Provide the [X, Y] coordinate of the cell's center where the given text is located.  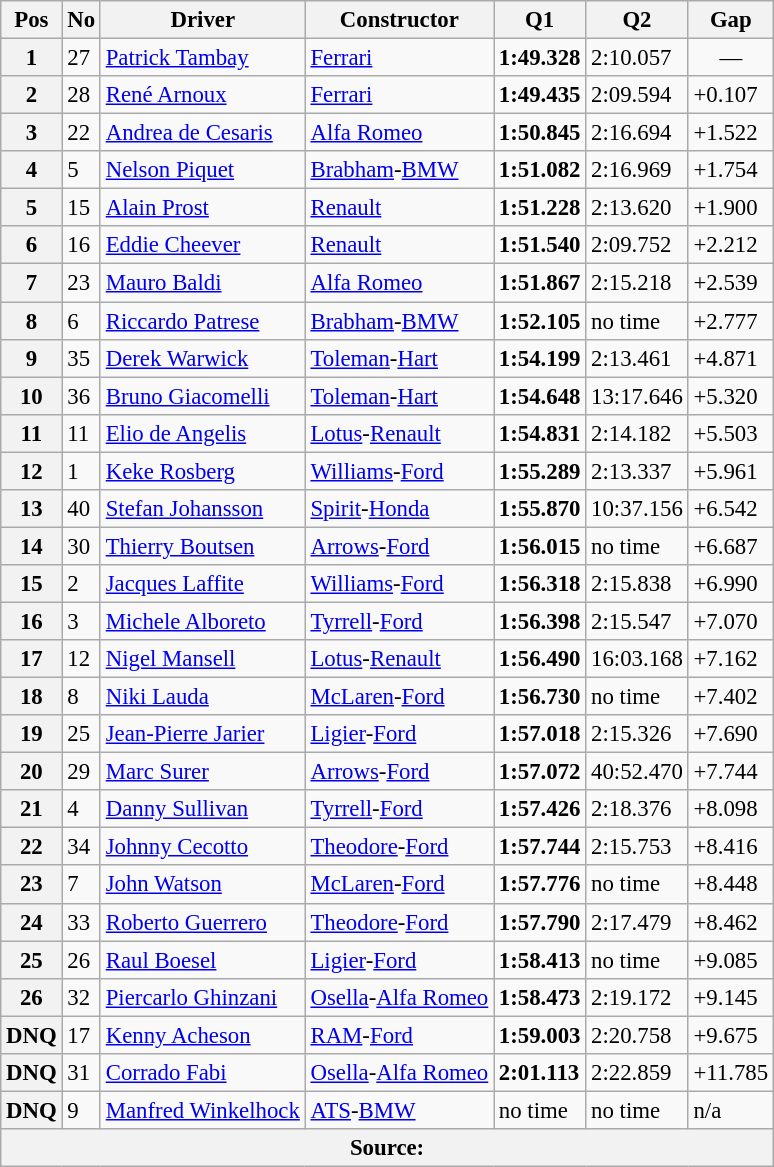
2:16.694 [637, 133]
+2.777 [730, 321]
34 [81, 847]
n/a [730, 1110]
Andrea de Cesaris [202, 133]
21 [32, 809]
19 [32, 734]
1:59.003 [540, 1035]
2:15.838 [637, 584]
1:49.435 [540, 95]
2:13.337 [637, 471]
+9.085 [730, 960]
ATS-BMW [399, 1110]
Nelson Piquet [202, 170]
2:15.547 [637, 621]
2:16.969 [637, 170]
+5.503 [730, 433]
2:20.758 [637, 1035]
+8.098 [730, 809]
Derek Warwick [202, 358]
Q1 [540, 20]
1:58.413 [540, 960]
Keke Rosberg [202, 471]
+9.145 [730, 997]
+7.744 [730, 772]
Johnny Cecotto [202, 847]
10 [32, 396]
16:03.168 [637, 659]
2:09.594 [637, 95]
+5.320 [730, 396]
1:51.228 [540, 208]
2:14.182 [637, 433]
RAM-Ford [399, 1035]
30 [81, 546]
Constructor [399, 20]
2:22.859 [637, 1073]
Spirit-Honda [399, 509]
13 [32, 509]
Eddie Cheever [202, 245]
1:56.015 [540, 546]
1:54.831 [540, 433]
2:09.752 [637, 245]
+11.785 [730, 1073]
No [81, 20]
1:55.289 [540, 471]
1:51.082 [540, 170]
2:13.461 [637, 358]
1:57.018 [540, 734]
2:13.620 [637, 208]
Bruno Giacomelli [202, 396]
29 [81, 772]
+6.687 [730, 546]
36 [81, 396]
1:56.730 [540, 697]
1:57.426 [540, 809]
Patrick Tambay [202, 58]
40 [81, 509]
Manfred Winkelhock [202, 1110]
Elio de Angelis [202, 433]
Alain Prost [202, 208]
1:52.105 [540, 321]
Mauro Baldi [202, 283]
1:57.776 [540, 885]
+7.690 [730, 734]
32 [81, 997]
Michele Alboreto [202, 621]
+2.539 [730, 283]
+6.990 [730, 584]
2:15.326 [637, 734]
2:10.057 [637, 58]
+6.542 [730, 509]
40:52.470 [637, 772]
+4.871 [730, 358]
Pos [32, 20]
Piercarlo Ghinzani [202, 997]
+8.448 [730, 885]
+8.416 [730, 847]
René Arnoux [202, 95]
1:57.744 [540, 847]
+0.107 [730, 95]
2:17.479 [637, 922]
10:37.156 [637, 509]
+1.522 [730, 133]
1:56.490 [540, 659]
+7.162 [730, 659]
1:51.867 [540, 283]
27 [81, 58]
1:57.072 [540, 772]
1:50.845 [540, 133]
+1.900 [730, 208]
Raul Boesel [202, 960]
Driver [202, 20]
Jean-Pierre Jarier [202, 734]
13:17.646 [637, 396]
35 [81, 358]
20 [32, 772]
+2.212 [730, 245]
1:54.199 [540, 358]
Niki Lauda [202, 697]
28 [81, 95]
24 [32, 922]
Jacques Laffite [202, 584]
+9.675 [730, 1035]
14 [32, 546]
Danny Sullivan [202, 809]
1:56.398 [540, 621]
33 [81, 922]
+7.070 [730, 621]
Thierry Boutsen [202, 546]
1:51.540 [540, 245]
1:54.648 [540, 396]
John Watson [202, 885]
Riccardo Patrese [202, 321]
2:18.376 [637, 809]
Roberto Guerrero [202, 922]
— [730, 58]
2:01.113 [540, 1073]
+1.754 [730, 170]
Source: [388, 1148]
Nigel Mansell [202, 659]
1:56.318 [540, 584]
2:15.753 [637, 847]
1:58.473 [540, 997]
1:49.328 [540, 58]
+8.462 [730, 922]
+5.961 [730, 471]
2:15.218 [637, 283]
Marc Surer [202, 772]
1:55.870 [540, 509]
1:57.790 [540, 922]
Stefan Johansson [202, 509]
+7.402 [730, 697]
Q2 [637, 20]
18 [32, 697]
Gap [730, 20]
Kenny Acheson [202, 1035]
31 [81, 1073]
Corrado Fabi [202, 1073]
2:19.172 [637, 997]
